From the cell containing the given text, extract its center point as (X, Y) coordinate. 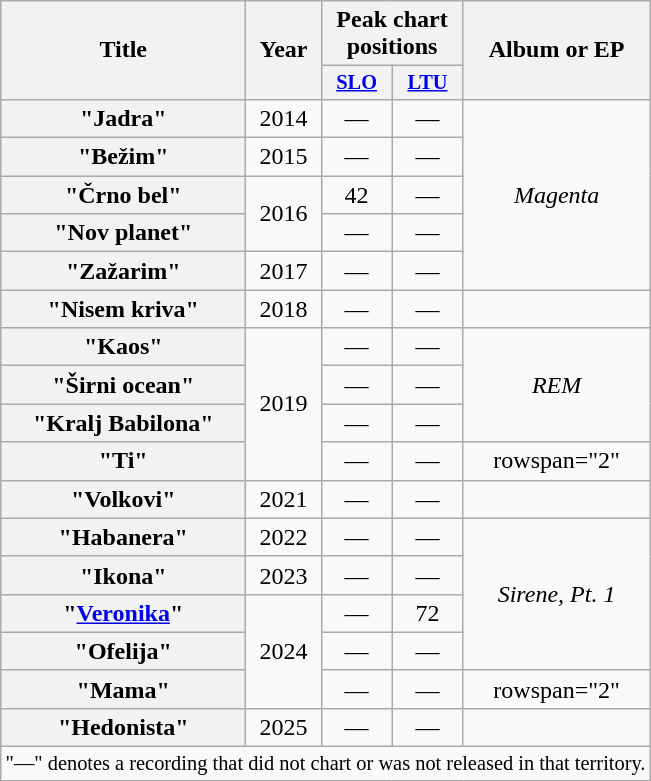
SLO (356, 83)
"Habanera" (124, 537)
2017 (284, 271)
2022 (284, 537)
"Zažarim" (124, 271)
"Nov planet" (124, 233)
"Širni ocean" (124, 385)
"Bežim" (124, 157)
LTU (428, 83)
"Jadra" (124, 118)
2016 (284, 214)
Title (124, 50)
"Nisem kriva" (124, 309)
2019 (284, 404)
2025 (284, 727)
"Kralj Babilona" (124, 423)
"Kaos" (124, 347)
2024 (284, 651)
Magenta (556, 194)
2021 (284, 499)
2015 (284, 157)
"Mama" (124, 689)
"Ti" (124, 461)
"Volkovi" (124, 499)
"Ofelija" (124, 651)
"Črno bel" (124, 195)
72 (428, 613)
"Veronika" (124, 613)
2023 (284, 575)
42 (356, 195)
"Hedonista" (124, 727)
Peak chart positions (392, 34)
Year (284, 50)
"—" denotes a recording that did not chart or was not released in that territory. (326, 764)
REM (556, 385)
2014 (284, 118)
Sirene, Pt. 1 (556, 594)
"Ikona" (124, 575)
Album or EP (556, 50)
2018 (284, 309)
